Output the (x, y) coordinate of the center of the cell containing the given text.  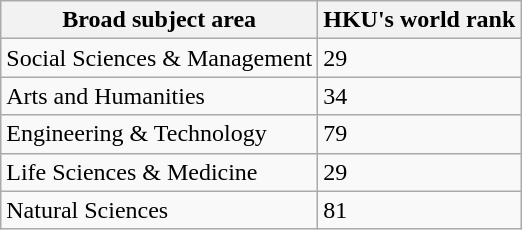
Engineering & Technology (160, 134)
HKU's world rank (420, 20)
Arts and Humanities (160, 96)
79 (420, 134)
Natural Sciences (160, 210)
81 (420, 210)
Social Sciences & Management (160, 58)
34 (420, 96)
Life Sciences & Medicine (160, 172)
Broad subject area (160, 20)
